Capture the cell that displays the provided text and extract its [X, Y] central coordinate. 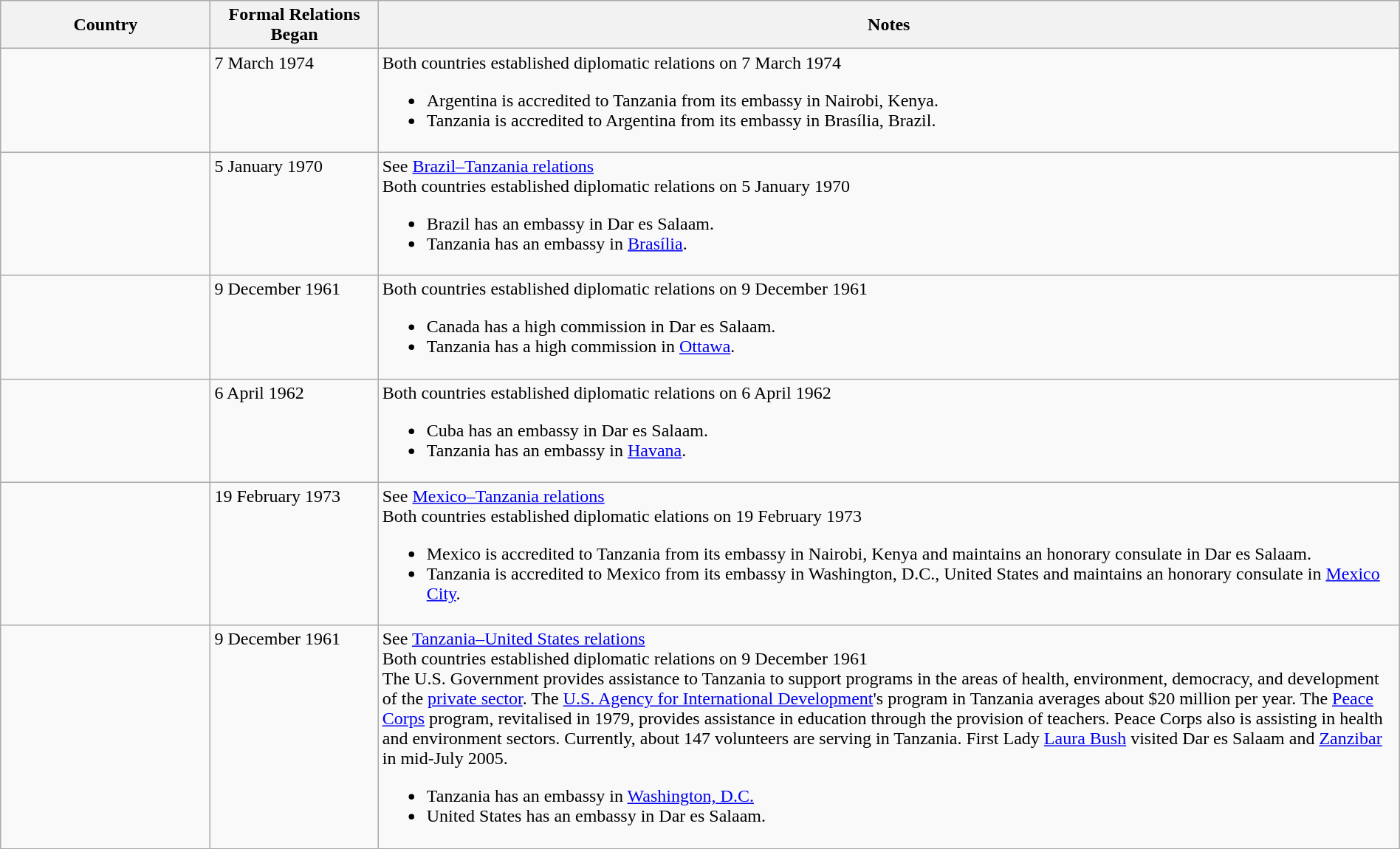
19 February 1973 [294, 554]
Both countries established diplomatic relations on 6 April 1962Cuba has an embassy in Dar es Salaam.Tanzania has an embassy in Havana. [889, 430]
7 March 1974 [294, 100]
6 April 1962 [294, 430]
Formal Relations Began [294, 25]
Notes [889, 25]
Country [106, 25]
5 January 1970 [294, 214]
